Return the [X, Y] coordinate for the center point of the cell that contains the specified text.  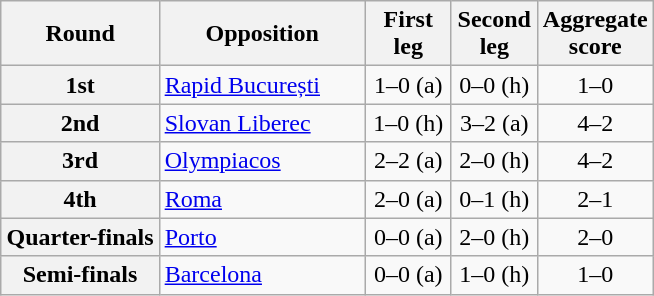
2–0 (a) [408, 199]
2–1 [595, 199]
2–2 (a) [408, 161]
Semi-finals [80, 275]
Barcelona [262, 275]
4th [80, 199]
Olympiacos [262, 161]
1–0 (a) [408, 85]
Second leg [494, 34]
0–1 (h) [494, 199]
Roma [262, 199]
First leg [408, 34]
3rd [80, 161]
Opposition [262, 34]
1st [80, 85]
Aggregate score [595, 34]
Round [80, 34]
0–0 (h) [494, 85]
Quarter-finals [80, 237]
2–0 [595, 237]
2nd [80, 123]
Porto [262, 237]
Rapid București [262, 85]
3–2 (a) [494, 123]
Slovan Liberec [262, 123]
